From the cell containing the given text, extract its center point as (X, Y) coordinate. 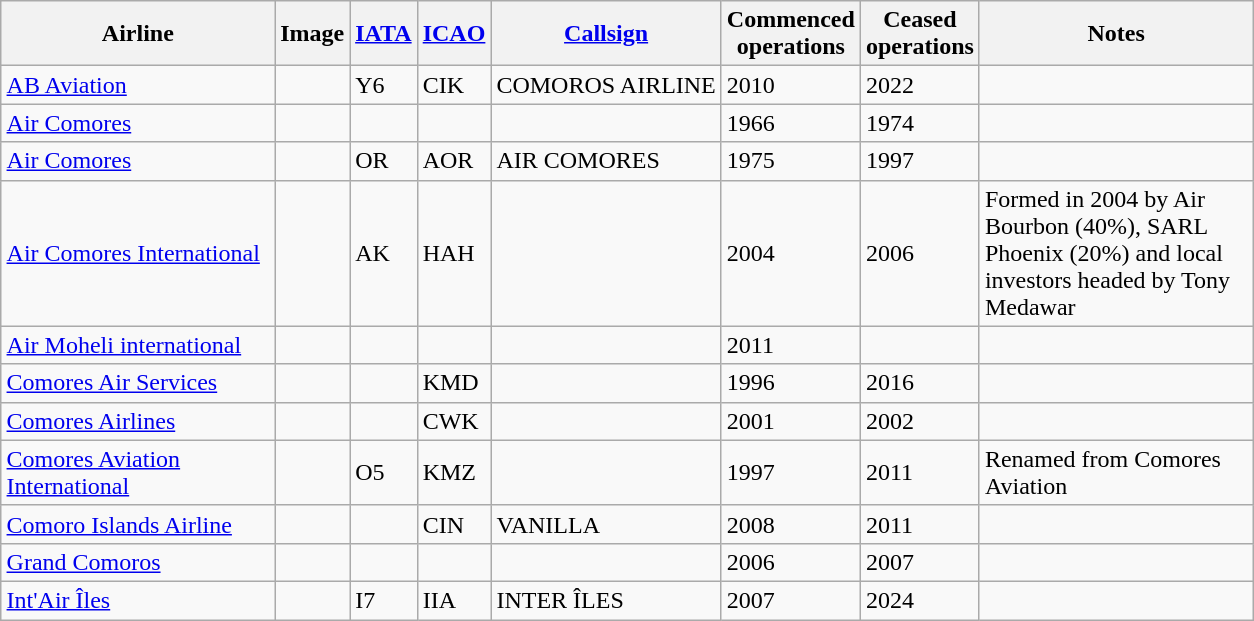
IATA (384, 34)
ICAO (454, 34)
CWK (454, 421)
COMOROS AIRLINE (606, 85)
Comoro Islands Airline (138, 524)
1975 (790, 161)
AIR COMORES (606, 161)
2004 (790, 253)
Comores Air Services (138, 383)
2024 (920, 600)
Notes (1116, 34)
Renamed from Comores Aviation (1116, 472)
2010 (790, 85)
OR (384, 161)
1974 (920, 123)
2001 (790, 421)
HAH (454, 253)
CIK (454, 85)
KMZ (454, 472)
Air Comores International (138, 253)
Ceasedoperations (920, 34)
AB Aviation (138, 85)
Airline (138, 34)
AOR (454, 161)
Grand Comoros (138, 562)
Formed in 2004 by Air Bourbon (40%), SARL Phoenix (20%) and local investors headed by Tony Medawar (1116, 253)
2016 (920, 383)
2022 (920, 85)
Int'Air Îles (138, 600)
1996 (790, 383)
Comores Aviation International (138, 472)
I7 (384, 600)
CIN (454, 524)
Callsign (606, 34)
Y6 (384, 85)
2002 (920, 421)
VANILLA (606, 524)
Comores Airlines (138, 421)
Image (312, 34)
IIA (454, 600)
KMD (454, 383)
2008 (790, 524)
AK (384, 253)
Air Moheli international (138, 345)
O5 (384, 472)
Commencedoperations (790, 34)
1966 (790, 123)
INTER ÎLES (606, 600)
